Locate the cell with the specified text and output its (x, y) center coordinate. 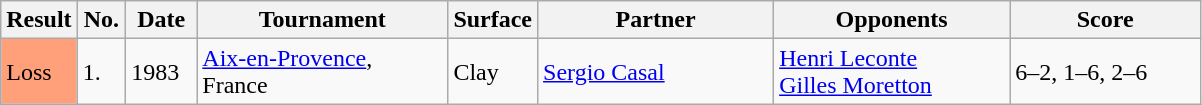
Opponents (892, 20)
Date (162, 20)
Clay (493, 72)
Henri Leconte Gilles Moretton (892, 72)
No. (102, 20)
Aix-en-Provence, France (322, 72)
1. (102, 72)
Sergio Casal (656, 72)
Result (39, 20)
1983 (162, 72)
Tournament (322, 20)
6–2, 1–6, 2–6 (1106, 72)
Loss (39, 72)
Surface (493, 20)
Score (1106, 20)
Partner (656, 20)
